Determine the [x, y] coordinate at the center of the cell enclosing the given text.  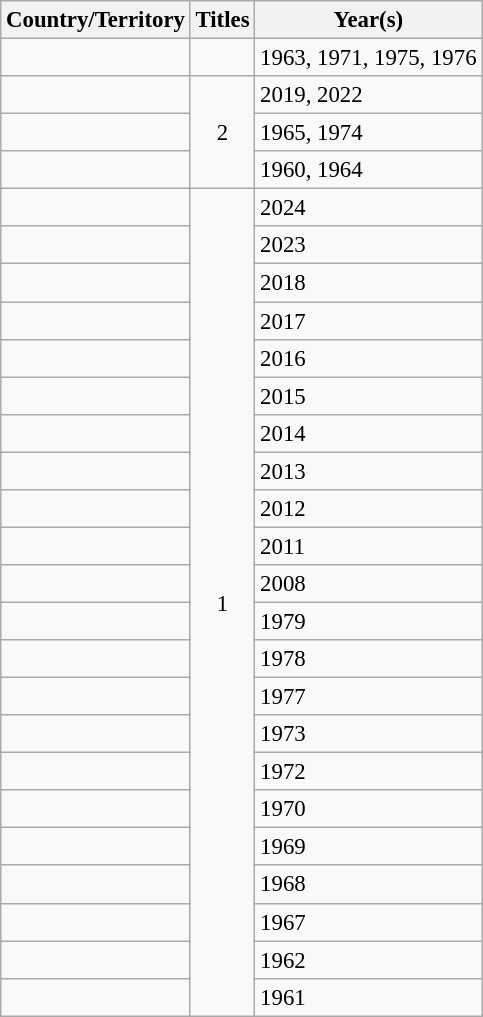
1965, 1974 [368, 133]
2024 [368, 208]
1967 [368, 922]
1969 [368, 847]
1977 [368, 697]
2 [222, 132]
2016 [368, 358]
2017 [368, 321]
1962 [368, 960]
2008 [368, 584]
2012 [368, 509]
2011 [368, 546]
2023 [368, 245]
1963, 1971, 1975, 1976 [368, 58]
2013 [368, 471]
1973 [368, 734]
1968 [368, 885]
Titles [222, 20]
1978 [368, 659]
1970 [368, 809]
2014 [368, 433]
Year(s) [368, 20]
Country/Territory [96, 20]
2019, 2022 [368, 95]
1961 [368, 997]
1972 [368, 772]
1 [222, 602]
2018 [368, 283]
2015 [368, 396]
1979 [368, 621]
1960, 1964 [368, 170]
